Return the (X, Y) coordinate for the center point of the cell that contains the specified text.  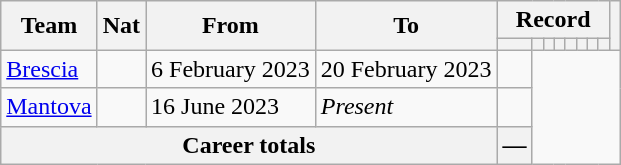
20 February 2023 (406, 69)
16 June 2023 (231, 107)
Nat (121, 26)
To (406, 26)
Career totals (249, 145)
From (231, 26)
Brescia (49, 69)
6 February 2023 (231, 69)
Present (406, 107)
Mantova (49, 107)
Record (553, 20)
— (514, 145)
Team (49, 26)
